Output the (X, Y) coordinate of the center of the cell containing the given text.  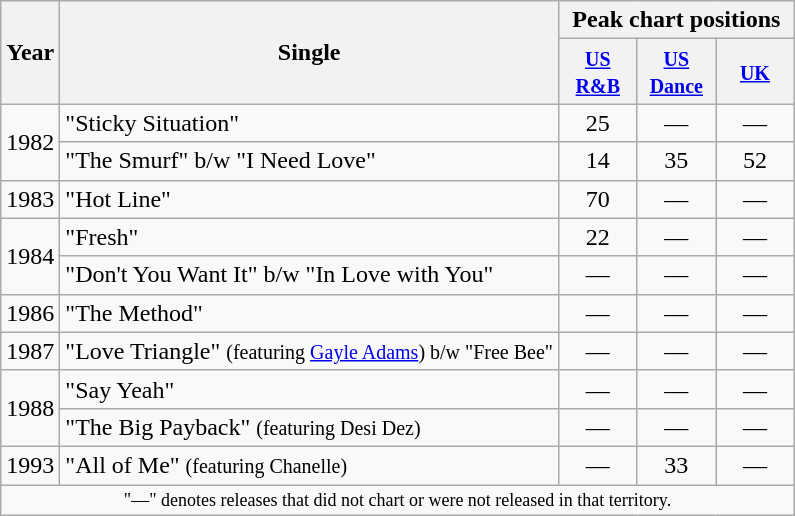
"The Method" (310, 313)
1983 (30, 199)
1987 (30, 351)
1982 (30, 142)
"Say Yeah" (310, 389)
Single (310, 52)
1984 (30, 256)
14 (598, 161)
US Dance (676, 72)
UK (756, 72)
33 (676, 465)
25 (598, 123)
35 (676, 161)
1986 (30, 313)
"All of Me" (featuring Chanelle) (310, 465)
1988 (30, 408)
"Hot Line" (310, 199)
1993 (30, 465)
"Don't You Want It" b/w "In Love with You" (310, 275)
"Sticky Situation" (310, 123)
"The Big Payback" (featuring Desi Dez) (310, 427)
Year (30, 52)
US R&B (598, 72)
22 (598, 237)
"—" denotes releases that did not chart or were not released in that territory. (398, 500)
"Love Triangle" (featuring Gayle Adams) b/w "Free Bee" (310, 351)
Peak chart positions (676, 20)
70 (598, 199)
"The Smurf" b/w "I Need Love" (310, 161)
"Fresh" (310, 237)
52 (756, 161)
